Detect which cell encompasses the target text, then output its [x, y] center coordinate. 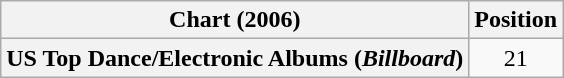
Position [516, 20]
US Top Dance/Electronic Albums (Billboard) [235, 58]
21 [516, 58]
Chart (2006) [235, 20]
